Search for the cell housing the specified text and yield its [X, Y] center coordinate. 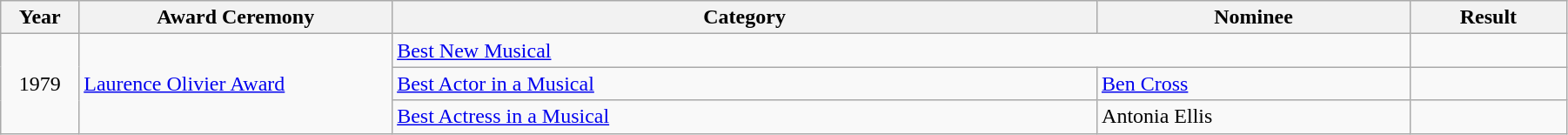
Best Actor in a Musical [745, 84]
Best New Musical [901, 51]
Nominee [1254, 17]
Antonia Ellis [1254, 117]
Ben Cross [1254, 84]
Result [1488, 17]
1979 [40, 84]
Best Actress in a Musical [745, 117]
Year [40, 17]
Award Ceremony [236, 17]
Category [745, 17]
Laurence Olivier Award [236, 84]
